Locate the cell with the specified text and output its [X, Y] center coordinate. 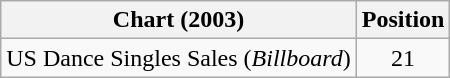
Chart (2003) [178, 20]
21 [403, 58]
Position [403, 20]
US Dance Singles Sales (Billboard) [178, 58]
